Determine the [x, y] coordinate at the center of the cell enclosing the given text.  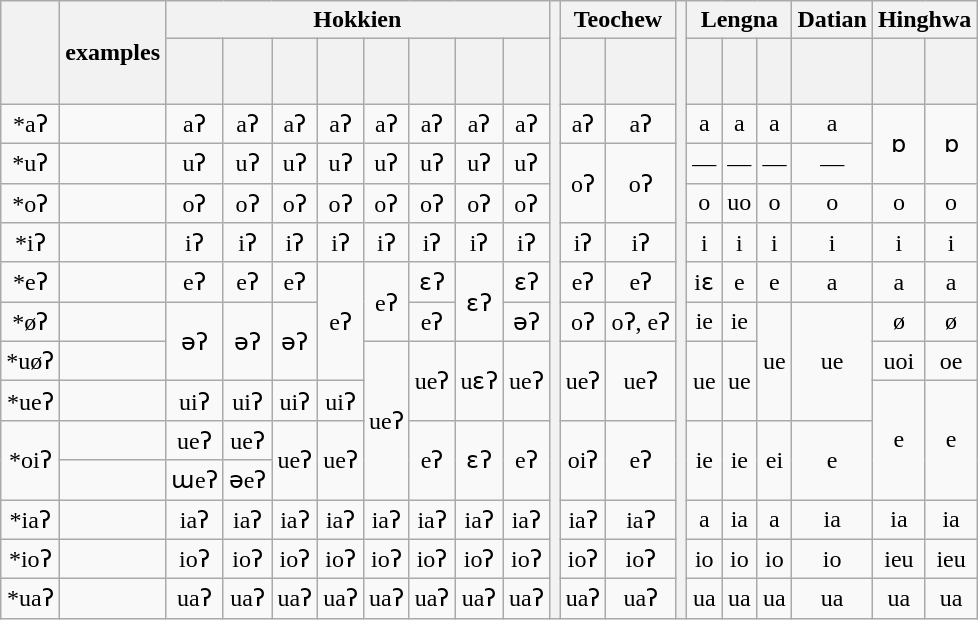
*oiʔ [30, 460]
Datian [832, 20]
Teochew [618, 20]
uoi [898, 361]
uɛʔ [480, 380]
əeʔ [248, 480]
*aʔ [30, 124]
*ueʔ [30, 401]
*uøʔ [30, 361]
*ioʔ [30, 559]
*iʔ [30, 243]
Hokkien [358, 20]
Lengna [740, 20]
*uʔ [30, 163]
iɛ [704, 282]
uo [740, 203]
*eʔ [30, 282]
oe [950, 361]
ɯeʔ [195, 480]
*iaʔ [30, 520]
*oʔ [30, 203]
Hinghwa [924, 20]
*uaʔ [30, 599]
oʔ, eʔ [641, 322]
ei [774, 460]
oiʔ [583, 460]
*øʔ [30, 322]
examples [113, 52]
